Determine the [X, Y] coordinate at the center of the cell enclosing the given text.  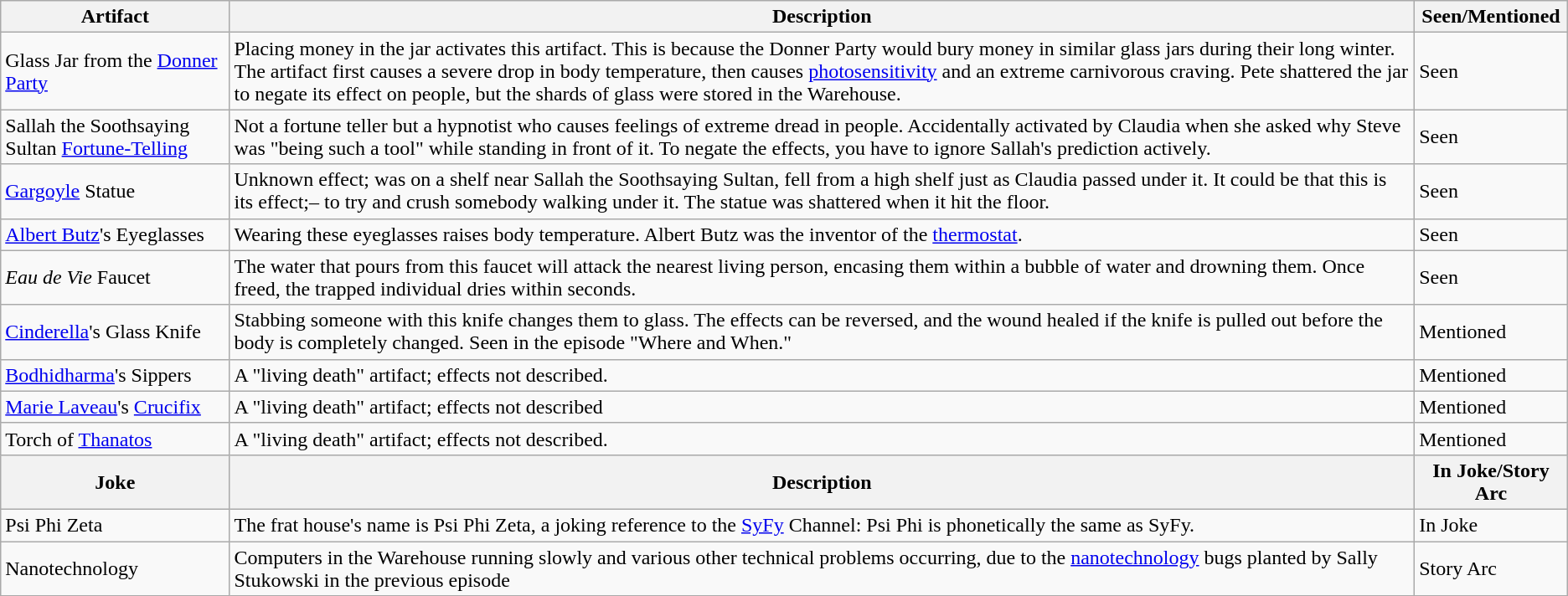
In Joke/Story Arc [1491, 482]
In Joke [1491, 525]
The frat house's name is Psi Phi Zeta, a joking reference to the SyFy Channel: Psi Phi is phonetically the same as SyFy. [823, 525]
Glass Jar from the Donner Party [116, 71]
Eau de Vie Faucet [116, 278]
Gargoyle Statue [116, 191]
Psi Phi Zeta [116, 525]
Cinderella's Glass Knife [116, 331]
Albert Butz's Eyeglasses [116, 234]
Bodhidharma's Sippers [116, 375]
Marie Laveau's Crucifix [116, 407]
Story Arc [1491, 568]
Joke [116, 482]
Wearing these eyeglasses raises body temperature. Albert Butz was the inventor of the thermostat. [823, 234]
Artifact [116, 17]
Torch of Thanatos [116, 439]
Nanotechnology [116, 568]
Seen/Mentioned [1491, 17]
Sallah the Soothsaying Sultan Fortune-Telling [116, 137]
A "living death" artifact; effects not described [823, 407]
